Search for the cell housing the specified text and yield its (x, y) center coordinate. 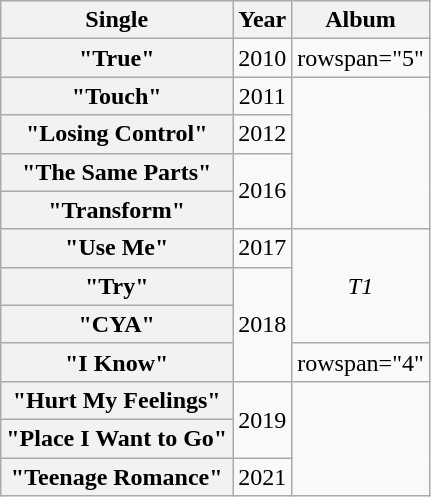
"CYA" (117, 324)
"Use Me" (117, 248)
2010 (262, 58)
"Hurt My Feelings" (117, 400)
"I Know" (117, 362)
Single (117, 20)
Year (262, 20)
2021 (262, 477)
rowspan="5" (361, 58)
"The Same Parts" (117, 172)
2017 (262, 248)
"Transform" (117, 210)
"Teenage Romance" (117, 477)
"Place I Want to Go" (117, 438)
"True" (117, 58)
T1 (361, 286)
"Touch" (117, 96)
rowspan="4" (361, 362)
2011 (262, 96)
2018 (262, 324)
"Try" (117, 286)
2016 (262, 191)
2019 (262, 419)
"Losing Control" (117, 134)
2012 (262, 134)
Album (361, 20)
